Capture the cell that displays the provided text and extract its [x, y] central coordinate. 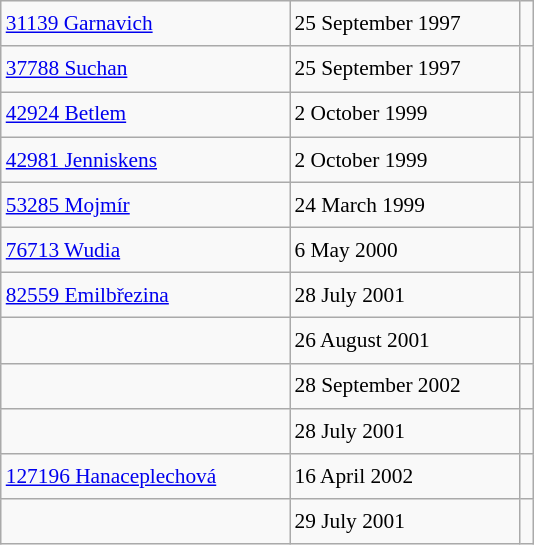
127196 Hanaceplechová [146, 476]
26 August 2001 [406, 340]
29 July 2001 [406, 522]
82559 Emilbřezina [146, 296]
24 March 1999 [406, 204]
42981 Jenniskens [146, 160]
28 September 2002 [406, 386]
53285 Mojmír [146, 204]
6 May 2000 [406, 250]
42924 Betlem [146, 114]
16 April 2002 [406, 476]
37788 Suchan [146, 68]
31139 Garnavich [146, 24]
76713 Wudia [146, 250]
